From the cell containing the given text, extract its center point as [X, Y] coordinate. 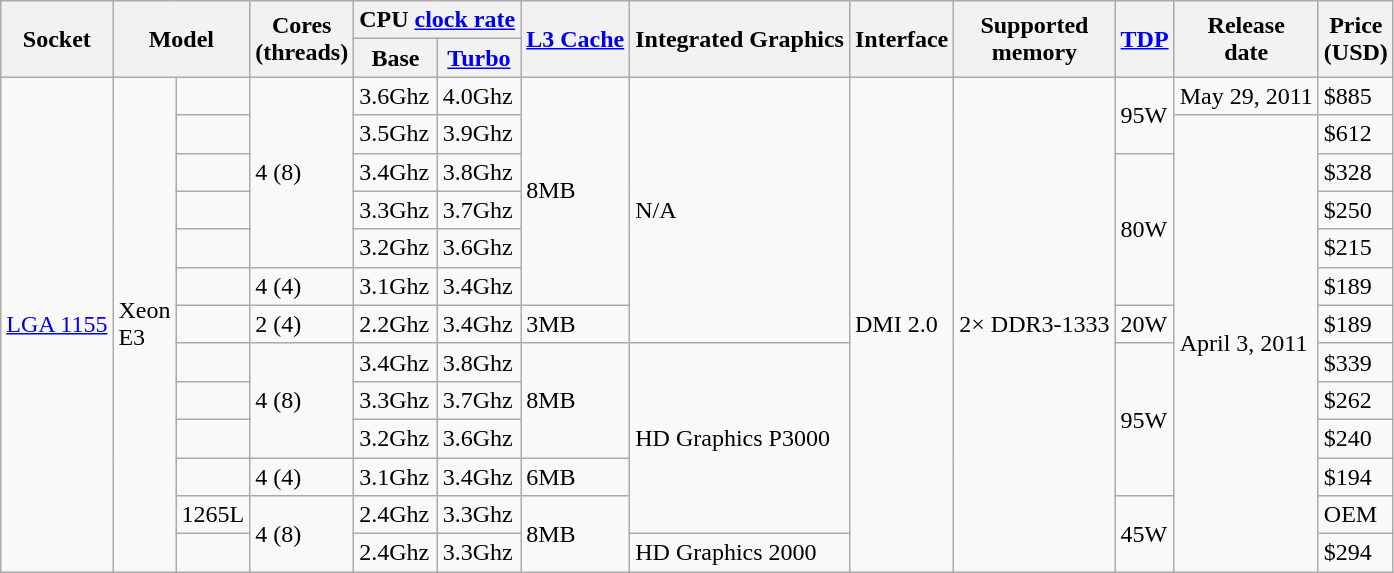
DMI 2.0 [901, 324]
TDP [1144, 39]
HD Graphics P3000 [740, 438]
Releasedate [1246, 39]
$612 [1356, 134]
3MB [576, 324]
$262 [1356, 400]
$215 [1356, 248]
3.5Ghz [396, 134]
$194 [1356, 477]
3.9Ghz [479, 134]
CPU clock rate [438, 20]
$885 [1356, 96]
80W [1144, 229]
Turbo [479, 58]
L3 Cache [576, 39]
45W [1144, 534]
1265L [213, 515]
April 3, 2011 [1246, 344]
6MB [576, 477]
Cores(threads) [302, 39]
4.0Ghz [479, 96]
$240 [1356, 438]
2.2Ghz [396, 324]
XeonE3 [144, 324]
LGA 1155 [57, 324]
OEM [1356, 515]
$294 [1356, 553]
Price(USD) [1356, 39]
Socket [57, 39]
$250 [1356, 210]
2 (4) [302, 324]
Model [182, 39]
20W [1144, 324]
May 29, 2011 [1246, 96]
Supportedmemory [1034, 39]
2× DDR3-1333 [1034, 324]
Interface [901, 39]
Integrated Graphics [740, 39]
$339 [1356, 362]
$328 [1356, 172]
Base [396, 58]
HD Graphics 2000 [740, 553]
N/A [740, 210]
